For the text-containing cell, return its midpoint in [x, y] coordinate format. 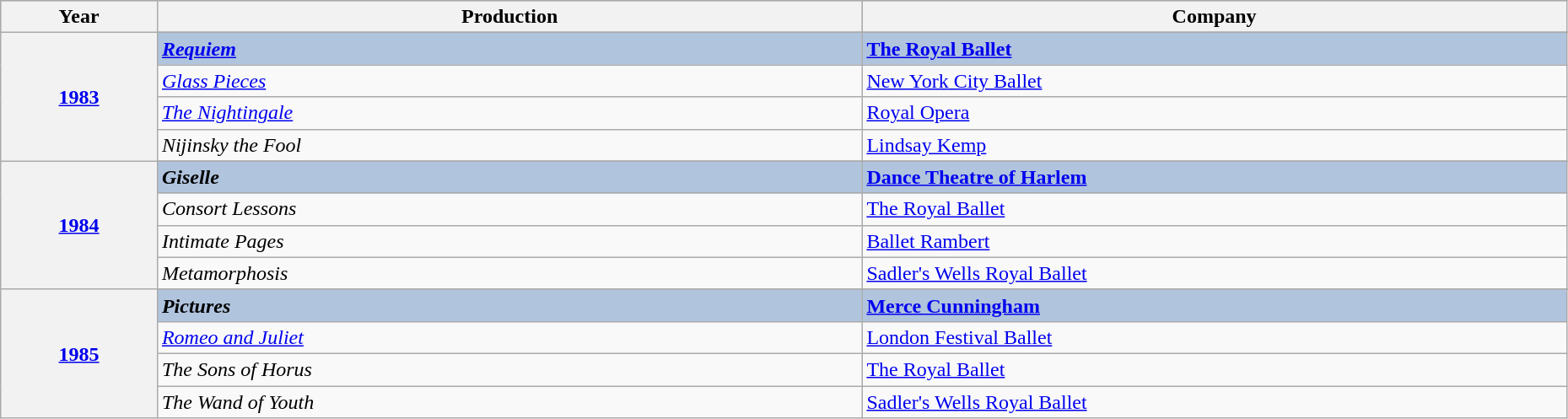
The Nightingale [509, 113]
1984 [79, 225]
1983 [79, 97]
Nijinsky the Fool [509, 145]
Consort Lessons [509, 209]
The Sons of Horus [509, 369]
Company [1215, 17]
Lindsay Kemp [1215, 145]
The Wand of Youth [509, 402]
Year [79, 17]
Romeo and Juliet [509, 337]
Intimate Pages [509, 241]
Production [509, 17]
Metamorphosis [509, 273]
Pictures [509, 305]
Royal Opera [1215, 113]
Giselle [509, 177]
Dance Theatre of Harlem [1215, 177]
Ballet Rambert [1215, 241]
Merce Cunningham [1215, 305]
Requiem [509, 49]
London Festival Ballet [1215, 337]
Glass Pieces [509, 81]
New York City Ballet [1215, 81]
1985 [79, 353]
